Detect which cell encompasses the target text, then output its (X, Y) center coordinate. 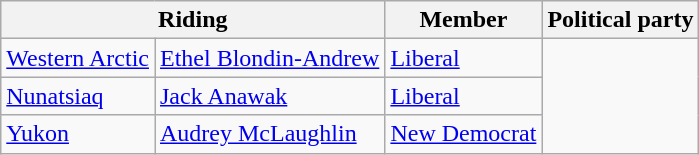
New Democrat (464, 134)
Audrey McLaughlin (269, 134)
Western Arctic (78, 58)
Ethel Blondin-Andrew (269, 58)
Riding (193, 20)
Political party (620, 20)
Member (464, 20)
Yukon (78, 134)
Jack Anawak (269, 96)
Nunatsiaq (78, 96)
